Provide the (X, Y) coordinate of the cell's center where the given text is located.  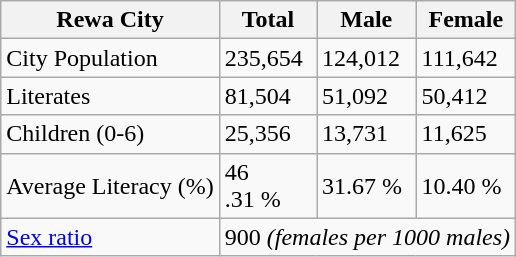
31.67 % (366, 186)
City Population (110, 58)
Total (268, 20)
10.40 % (466, 186)
81,504 (268, 96)
235,654 (268, 58)
Literates (110, 96)
13,731 (366, 134)
Children (0-6) (110, 134)
900 (females per 1000 males) (367, 237)
Male (366, 20)
124,012 (366, 58)
51,092 (366, 96)
Female (466, 20)
Average Literacy (%) (110, 186)
11,625 (466, 134)
Rewa City (110, 20)
Sex ratio (110, 237)
50,412 (466, 96)
46.31 % (268, 186)
111,642 (466, 58)
25,356 (268, 134)
